Extract the (X, Y) coordinate from the center of the cell holding the provided text.  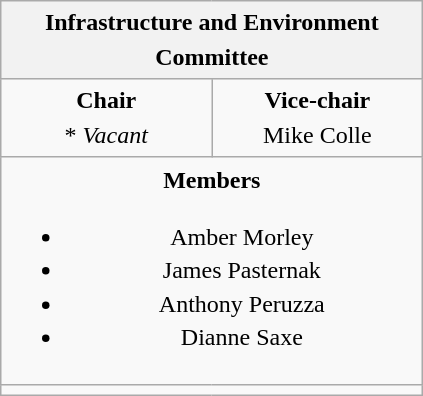
Vice-chairMike Colle (318, 118)
Chair* Vacant (106, 118)
MembersAmber MorleyJames PasternakAnthony PeruzzaDianne Saxe (212, 270)
Infrastructure and Environment Committee (212, 40)
